Output the (x, y) coordinate of the center of the cell containing the given text.  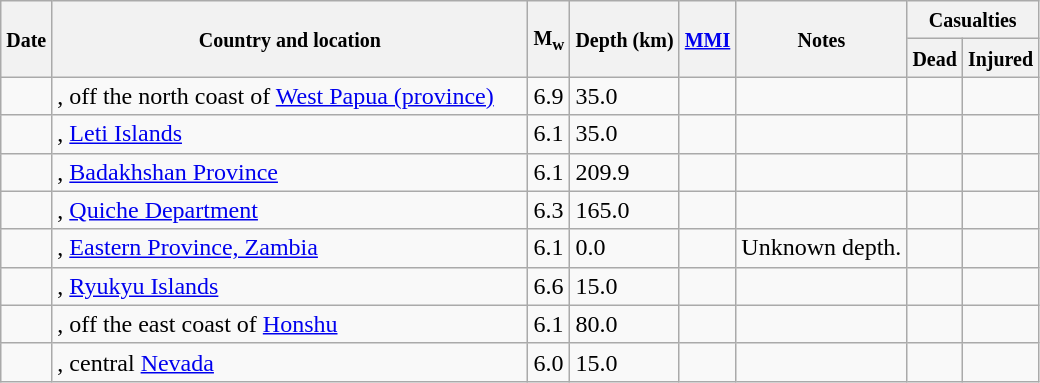
Date (26, 39)
, central Nevada (290, 362)
Mw (549, 39)
0.0 (624, 248)
MMI (708, 39)
80.0 (624, 324)
, Ryukyu Islands (290, 286)
, Badakhshan Province (290, 172)
6.3 (549, 210)
209.9 (624, 172)
6.0 (549, 362)
Dead (935, 58)
Unknown depth. (822, 248)
Depth (km) (624, 39)
, Eastern Province, Zambia (290, 248)
, Leti Islands (290, 134)
165.0 (624, 210)
Casualties (973, 20)
Injured (1000, 58)
Notes (822, 39)
Country and location (290, 39)
, Quiche Department (290, 210)
6.6 (549, 286)
6.9 (549, 96)
, off the east coast of Honshu (290, 324)
, off the north coast of West Papua (province) (290, 96)
